Locate the cell with the specified text and output its [X, Y] center coordinate. 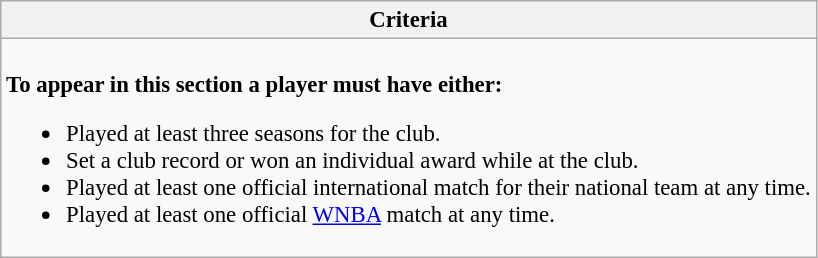
Criteria [408, 20]
